Provide the (X, Y) coordinate of the cell's center where the given text is located.  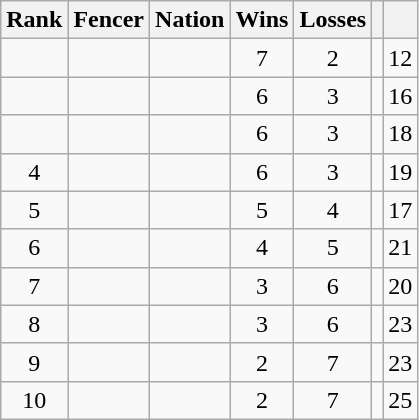
Losses (333, 20)
Fencer (109, 20)
9 (34, 362)
8 (34, 324)
18 (400, 134)
Nation (190, 20)
Rank (34, 20)
16 (400, 96)
Wins (262, 20)
19 (400, 172)
17 (400, 210)
25 (400, 400)
10 (34, 400)
12 (400, 58)
21 (400, 248)
20 (400, 286)
